Determine the (X, Y) coordinate at the center of the cell enclosing the given text.  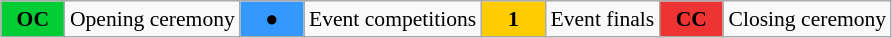
● (272, 19)
Closing ceremony (807, 19)
1 (513, 19)
OC (33, 19)
Event finals (602, 19)
Event competitions (392, 19)
Opening ceremony (152, 19)
CC (691, 19)
